Provide the (X, Y) coordinate of the cell's center where the given text is located.  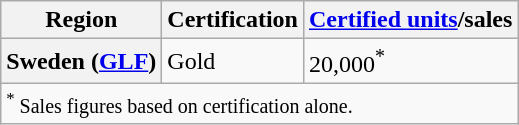
* Sales figures based on certification alone. (260, 103)
Gold (233, 62)
Certification (233, 20)
Certified units/sales (410, 20)
Region (82, 20)
Sweden (GLF) (82, 62)
20,000* (410, 62)
